For the text-containing cell, return its midpoint in (x, y) coordinate format. 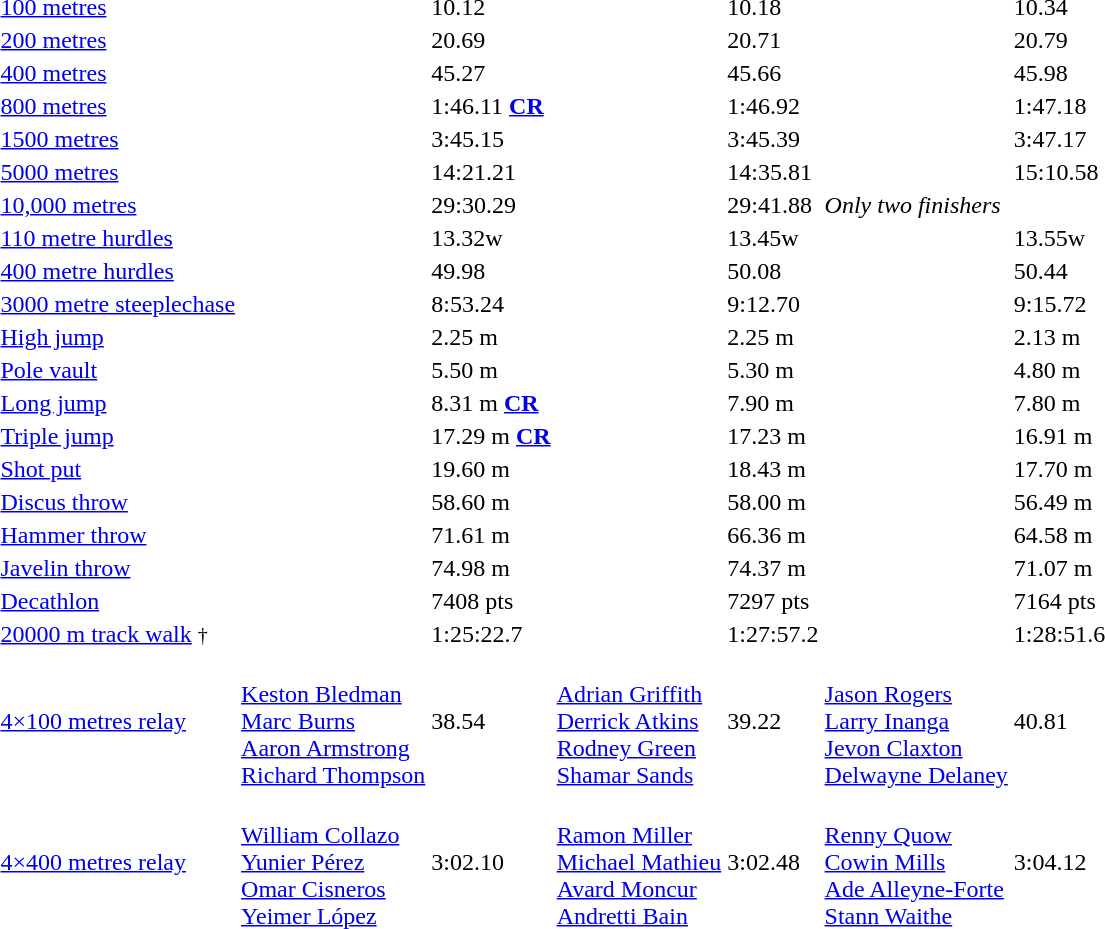
5.50 m (491, 370)
1:46.11 CR (491, 106)
29:41.88 (773, 205)
74.98 m (491, 568)
5.30 m (773, 370)
74.37 m (773, 568)
13.45w (773, 238)
58.60 m (491, 502)
14:35.81 (773, 172)
1:46.92 (773, 106)
13.32w (491, 238)
50.08 (773, 271)
3:45.39 (773, 139)
1:27:57.2 (773, 634)
7408 pts (491, 601)
38.54 (491, 721)
39.22 (773, 721)
1:25:22.7 (491, 634)
9:12.70 (773, 304)
Jason RogersLarry InangaJevon ClaxtonDelwayne Delaney (916, 721)
29:30.29 (491, 205)
66.36 m (773, 535)
14:21.21 (491, 172)
19.60 m (491, 469)
20.69 (491, 40)
Keston BledmanMarc BurnsAaron ArmstrongRichard Thompson (334, 721)
71.61 m (491, 535)
45.27 (491, 73)
7297 pts (773, 601)
3:45.15 (491, 139)
17.29 m CR (491, 436)
20.71 (773, 40)
7.90 m (773, 403)
49.98 (491, 271)
17.23 m (773, 436)
45.66 (773, 73)
8.31 m CR (491, 403)
Adrian GriffithDerrick AtkinsRodney GreenShamar Sands (639, 721)
8:53.24 (491, 304)
58.00 m (773, 502)
18.43 m (773, 469)
